Pinpoint the cell where the given text exists, returning its [x, y] midpoint coordinate. 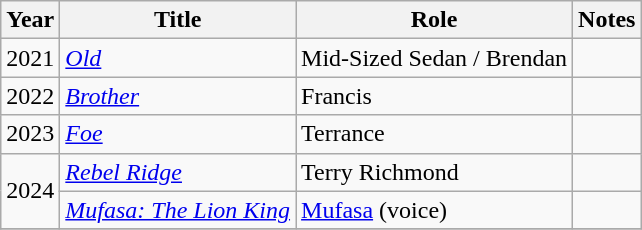
2022 [30, 96]
Terry Richmond [434, 172]
Year [30, 20]
Foe [178, 134]
Role [434, 20]
Brother [178, 96]
Title [178, 20]
Terrance [434, 134]
Mufasa: The Lion King [178, 210]
Old [178, 58]
Mufasa (voice) [434, 210]
2024 [30, 191]
Notes [607, 20]
2023 [30, 134]
Rebel Ridge [178, 172]
2021 [30, 58]
Mid-Sized Sedan / Brendan [434, 58]
Francis [434, 96]
